Search for the cell housing the specified text and yield its [X, Y] center coordinate. 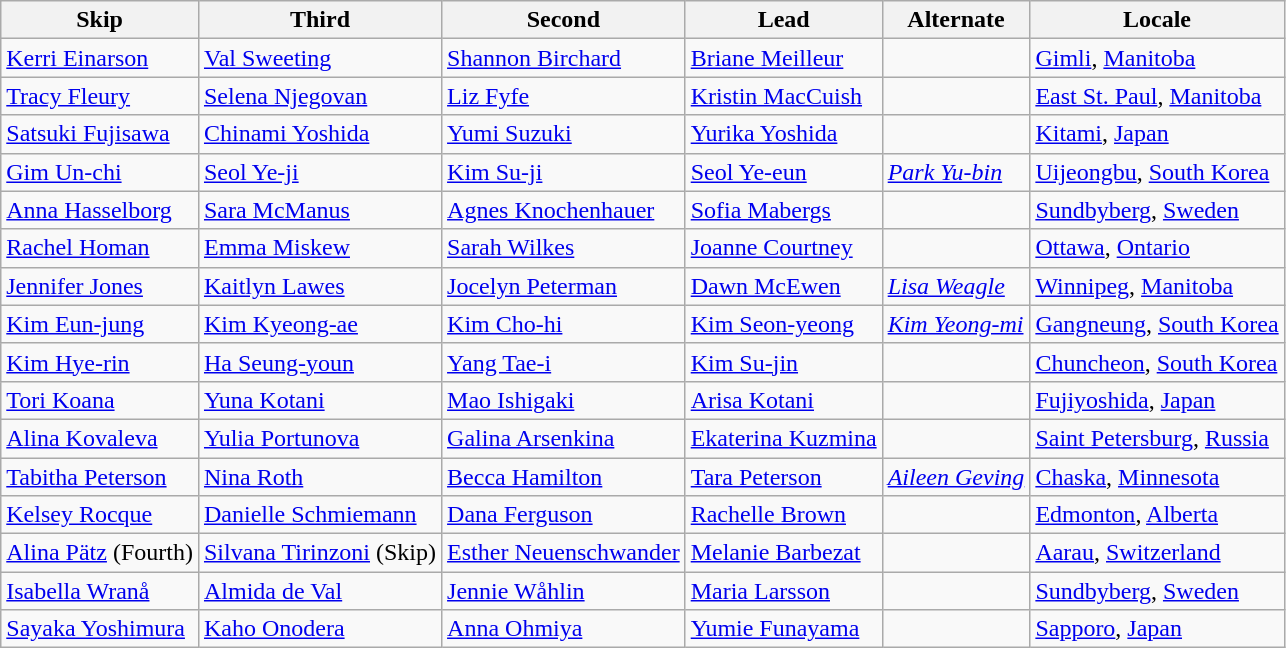
Jocelyn Peterman [564, 286]
Tracy Fleury [100, 96]
Tabitha Peterson [100, 477]
Kristin MacCuish [784, 96]
Winnipeg, Manitoba [1157, 286]
Aileen Geving [956, 477]
Kim Cho-hi [564, 324]
Chinami Yoshida [320, 134]
Uijeongbu, South Korea [1157, 172]
Yuna Kotani [320, 400]
Kelsey Rocque [100, 515]
Alina Pätz (Fourth) [100, 553]
Kitami, Japan [1157, 134]
Kim Eun-jung [100, 324]
Ekaterina Kuzmina [784, 438]
Sapporo, Japan [1157, 629]
Fujiyoshida, Japan [1157, 400]
Kim Seon-yeong [784, 324]
Alternate [956, 20]
Aarau, Switzerland [1157, 553]
Shannon Birchard [564, 58]
Sayaka Yoshimura [100, 629]
Isabella Wranå [100, 591]
Esther Neuenschwander [564, 553]
Yulia Portunova [320, 438]
Kim Su-ji [564, 172]
Dawn McEwen [784, 286]
Dana Ferguson [564, 515]
Liz Fyfe [564, 96]
Joanne Courtney [784, 248]
Saint Petersburg, Russia [1157, 438]
Lisa Weagle [956, 286]
Third [320, 20]
Locale [1157, 20]
Tori Koana [100, 400]
Sara McManus [320, 210]
Almida de Val [320, 591]
Yumie Funayama [784, 629]
Ha Seung-youn [320, 362]
Gim Un-chi [100, 172]
Kim Yeong-mi [956, 324]
Emma Miskew [320, 248]
Rachel Homan [100, 248]
Yang Tae-i [564, 362]
Sarah Wilkes [564, 248]
Danielle Schmiemann [320, 515]
Rachelle Brown [784, 515]
Gimli, Manitoba [1157, 58]
Nina Roth [320, 477]
Park Yu-bin [956, 172]
Briane Meilleur [784, 58]
Gangneung, South Korea [1157, 324]
Chuncheon, South Korea [1157, 362]
Kim Su-jin [784, 362]
Seol Ye-eun [784, 172]
Melanie Barbezat [784, 553]
Seol Ye-ji [320, 172]
Silvana Tirinzoni (Skip) [320, 553]
Kaho Onodera [320, 629]
Sofia Mabergs [784, 210]
Arisa Kotani [784, 400]
Alina Kovaleva [100, 438]
Ottawa, Ontario [1157, 248]
Kim Hye-rin [100, 362]
Jennifer Jones [100, 286]
Lead [784, 20]
Jennie Wåhlin [564, 591]
Yurika Yoshida [784, 134]
Maria Larsson [784, 591]
Skip [100, 20]
Kim Kyeong-ae [320, 324]
Second [564, 20]
Kerri Einarson [100, 58]
Edmonton, Alberta [1157, 515]
Yumi Suzuki [564, 134]
Satsuki Fujisawa [100, 134]
Anna Hasselborg [100, 210]
Anna Ohmiya [564, 629]
Chaska, Minnesota [1157, 477]
Selena Njegovan [320, 96]
Tara Peterson [784, 477]
Val Sweeting [320, 58]
Galina Arsenkina [564, 438]
Kaitlyn Lawes [320, 286]
Mao Ishigaki [564, 400]
Agnes Knochenhauer [564, 210]
East St. Paul, Manitoba [1157, 96]
Becca Hamilton [564, 477]
